Detect which cell encompasses the target text, then output its (X, Y) center coordinate. 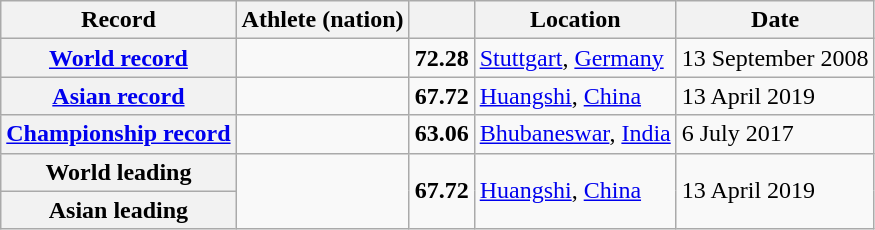
Championship record (118, 134)
Asian record (118, 96)
Asian leading (118, 210)
13 September 2008 (775, 58)
72.28 (442, 58)
Bhubaneswar, India (575, 134)
Location (575, 20)
World leading (118, 172)
Stuttgart, Germany (575, 58)
Athlete (nation) (322, 20)
World record (118, 58)
63.06 (442, 134)
6 July 2017 (775, 134)
Date (775, 20)
Record (118, 20)
